Scan for the cell matching the given text and deliver its [X, Y] coordinate at center. 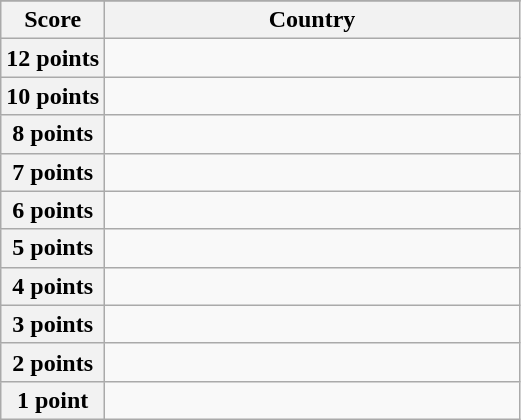
8 points [53, 134]
Score [53, 20]
4 points [53, 286]
2 points [53, 362]
5 points [53, 248]
1 point [53, 400]
7 points [53, 172]
10 points [53, 96]
6 points [53, 210]
12 points [53, 58]
Country [312, 20]
3 points [53, 324]
